Locate the cell with the specified text and output its [X, Y] center coordinate. 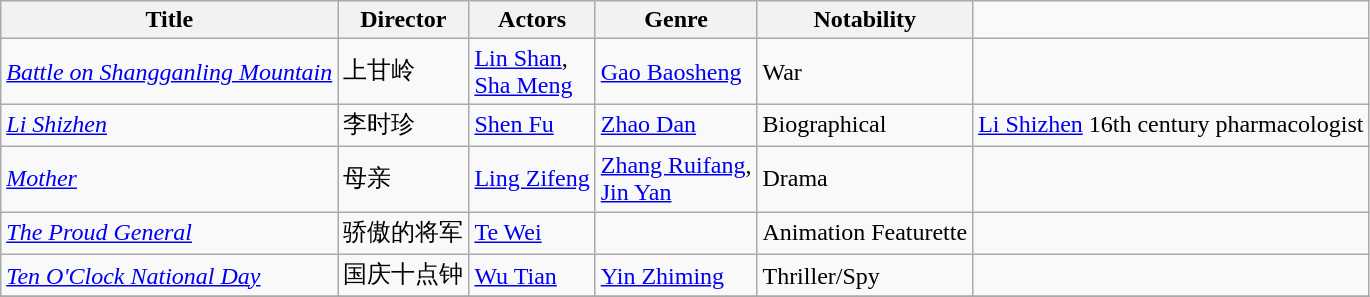
Mother [170, 178]
母亲 [404, 178]
Zhang Ruifang,Jin Yan [676, 178]
李时珍 [404, 126]
Biographical [865, 126]
Thriller/Spy [865, 276]
Drama [865, 178]
Title [170, 20]
The Proud General [170, 234]
Notability [865, 20]
Gao Baosheng [676, 72]
War [865, 72]
上甘岭 [404, 72]
Li Shizhen 16th century pharmacologist [1171, 126]
骄傲的将军 [404, 234]
Battle on Shangganling Mountain [170, 72]
Yin Zhiming [676, 276]
Director [404, 20]
Lin Shan,Sha Meng [532, 72]
Zhao Dan [676, 126]
Li Shizhen [170, 126]
Genre [676, 20]
国庆十点钟 [404, 276]
Shen Fu [532, 126]
Wu Tian [532, 276]
Animation Featurette [865, 234]
Ling Zifeng [532, 178]
Actors [532, 20]
Ten O'Clock National Day [170, 276]
Te Wei [532, 234]
